Search for the cell housing the specified text and yield its [X, Y] center coordinate. 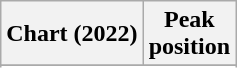
Peakposition [189, 34]
Chart (2022) [72, 34]
